Extract the [X, Y] coordinate from the center of the cell holding the provided text.  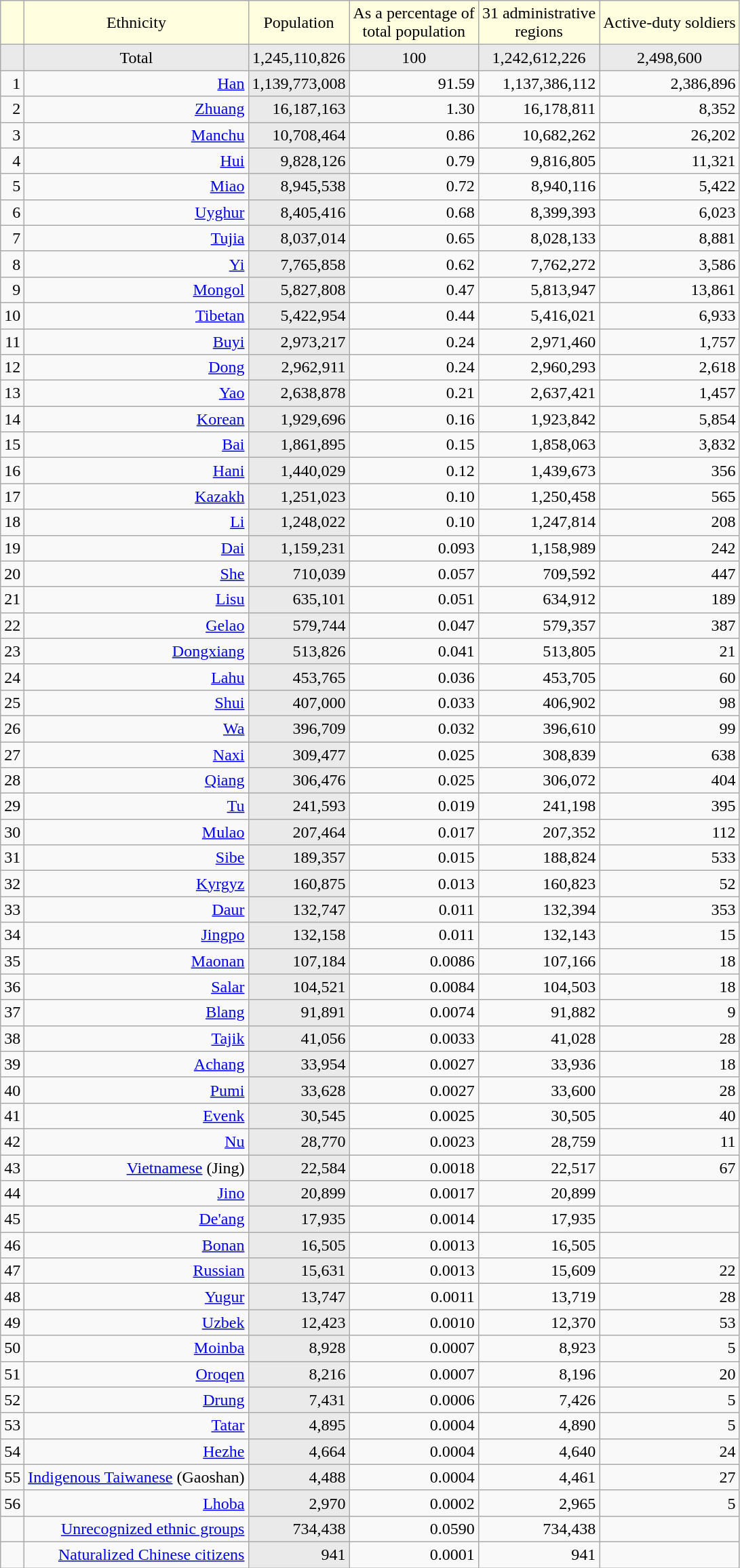
5,813,947 [539, 290]
8,352 [669, 109]
22,517 [539, 1167]
0.0011 [414, 1297]
7,765,858 [298, 264]
2,970 [298, 1503]
Sibe [136, 858]
0.0074 [414, 1013]
8,881 [669, 238]
51 [12, 1374]
31 [12, 858]
56 [12, 1503]
19 [12, 548]
54 [12, 1451]
17 [12, 496]
30 [12, 832]
1,440,029 [298, 471]
48 [12, 1297]
33,600 [539, 1090]
453,765 [298, 677]
Bai [136, 445]
387 [669, 625]
Gelao [136, 625]
104,521 [298, 987]
Kazakh [136, 496]
0.0006 [414, 1400]
1,858,063 [539, 445]
4,640 [539, 1451]
579,744 [298, 625]
1,137,386,112 [539, 83]
Lahu [136, 677]
Yugur [136, 1297]
0.15 [414, 445]
22,584 [298, 1167]
1,923,842 [539, 419]
3,586 [669, 264]
12,423 [298, 1322]
0.033 [414, 703]
208 [669, 522]
42 [12, 1141]
242 [669, 548]
15,631 [298, 1271]
8,940,116 [539, 187]
0.017 [414, 832]
30,545 [298, 1116]
396,610 [539, 728]
Tu [136, 806]
37 [12, 1013]
2 [12, 109]
638 [669, 755]
Daur [136, 909]
Hui [136, 161]
3 [12, 135]
0.0023 [414, 1141]
13,747 [298, 1297]
10,682,262 [539, 135]
2,971,460 [539, 341]
306,476 [298, 781]
Hani [136, 471]
2,618 [669, 368]
Naxi [136, 755]
8,216 [298, 1374]
34 [12, 935]
39 [12, 1064]
0.032 [414, 728]
241,198 [539, 806]
Han [136, 83]
Maonan [136, 961]
9,828,126 [298, 161]
13,719 [539, 1297]
6,933 [669, 315]
0.0018 [414, 1167]
10,708,464 [298, 135]
44 [12, 1194]
406,902 [539, 703]
132,158 [298, 935]
4,895 [298, 1426]
Qiang [136, 781]
Indigenous Taiwanese (Gaoshan) [136, 1477]
25 [12, 703]
Nu [136, 1141]
41,028 [539, 1038]
709,592 [539, 574]
38 [12, 1038]
0.0033 [414, 1038]
23 [12, 651]
7,431 [298, 1400]
Salar [136, 987]
16,187,163 [298, 109]
241,593 [298, 806]
4,488 [298, 1477]
16,178,811 [539, 109]
0.0084 [414, 987]
35 [12, 961]
306,072 [539, 781]
Russian [136, 1271]
634,912 [539, 600]
189 [669, 600]
132,143 [539, 935]
13 [12, 393]
0.86 [414, 135]
She [136, 574]
8,196 [539, 1374]
132,747 [298, 909]
28,770 [298, 1141]
Tatar [136, 1426]
0.019 [414, 806]
Pumi [136, 1090]
0.0010 [414, 1322]
0.79 [414, 161]
8,405,416 [298, 212]
160,875 [298, 884]
49 [12, 1322]
710,039 [298, 574]
0.0086 [414, 961]
Evenk [136, 1116]
Ethnicity [136, 23]
5,422 [669, 187]
3,832 [669, 445]
7,426 [539, 1400]
33 [12, 909]
0.0014 [414, 1219]
12,370 [539, 1322]
1 [12, 83]
0.015 [414, 858]
0.12 [414, 471]
99 [669, 728]
0.16 [414, 419]
Achang [136, 1064]
0.47 [414, 290]
Tujia [136, 238]
2,386,896 [669, 83]
2,498,600 [669, 58]
Yi [136, 264]
Moinba [136, 1348]
9,816,805 [539, 161]
6 [12, 212]
0.0001 [414, 1554]
104,503 [539, 987]
0.0017 [414, 1194]
15,609 [539, 1271]
207,464 [298, 832]
107,184 [298, 961]
11,321 [669, 161]
Dai [136, 548]
160,823 [539, 884]
Zhuang [136, 109]
16 [12, 471]
0.036 [414, 677]
5,416,021 [539, 315]
1,251,023 [298, 496]
2,637,421 [539, 393]
60 [669, 677]
Oroqen [136, 1374]
1,250,458 [539, 496]
0.047 [414, 625]
30,505 [539, 1116]
308,839 [539, 755]
5,827,808 [298, 290]
91.59 [414, 83]
0.72 [414, 187]
2,965 [539, 1503]
1,158,989 [539, 548]
Population [298, 23]
579,357 [539, 625]
Dong [136, 368]
0.0025 [414, 1116]
31 administrativeregions [539, 23]
356 [669, 471]
1,439,673 [539, 471]
De'ang [136, 1219]
189,357 [298, 858]
33,954 [298, 1064]
0.0590 [414, 1529]
Hezhe [136, 1451]
1,457 [669, 393]
8,945,538 [298, 187]
4,664 [298, 1451]
Total [136, 58]
0.057 [414, 574]
36 [12, 987]
533 [669, 858]
13,861 [669, 290]
Mulao [136, 832]
Uzbek [136, 1322]
14 [12, 419]
Unrecognized ethnic groups [136, 1529]
447 [669, 574]
107,166 [539, 961]
0.0002 [414, 1503]
Dongxiang [136, 651]
0.62 [414, 264]
8,928 [298, 1348]
32 [12, 884]
1,929,696 [298, 419]
26 [12, 728]
207,352 [539, 832]
41 [12, 1116]
Buyi [136, 341]
28,759 [539, 1141]
8 [12, 264]
98 [669, 703]
396,709 [298, 728]
Shui [136, 703]
Tibetan [136, 315]
1,861,895 [298, 445]
67 [669, 1167]
7 [12, 238]
Jingpo [136, 935]
1,139,773,008 [298, 83]
395 [669, 806]
0.44 [414, 315]
5,854 [669, 419]
1,757 [669, 341]
12 [12, 368]
Vietnamese (Jing) [136, 1167]
0.013 [414, 884]
407,000 [298, 703]
10 [12, 315]
Jino [136, 1194]
513,826 [298, 651]
Li [136, 522]
Lisu [136, 600]
Naturalized Chinese citizens [136, 1554]
0.041 [414, 651]
Drung [136, 1400]
353 [669, 909]
Bonan [136, 1245]
1.30 [414, 109]
Active-duty soldiers [669, 23]
1,245,110,826 [298, 58]
Mongol [136, 290]
Kyrgyz [136, 884]
47 [12, 1271]
Lhoba [136, 1503]
91,882 [539, 1013]
0.093 [414, 548]
Manchu [136, 135]
43 [12, 1167]
2,638,878 [298, 393]
5,422,954 [298, 315]
0.68 [414, 212]
132,394 [539, 909]
1,159,231 [298, 548]
1,247,814 [539, 522]
55 [12, 1477]
513,805 [539, 651]
4,461 [539, 1477]
404 [669, 781]
100 [414, 58]
Miao [136, 187]
As a percentage oftotal population [414, 23]
0.65 [414, 238]
46 [12, 1245]
0.051 [414, 600]
Yao [136, 393]
8,399,393 [539, 212]
188,824 [539, 858]
112 [669, 832]
Tajik [136, 1038]
2,962,911 [298, 368]
2,973,217 [298, 341]
453,705 [539, 677]
Korean [136, 419]
1,248,022 [298, 522]
33,936 [539, 1064]
41,056 [298, 1038]
8,037,014 [298, 238]
1,242,612,226 [539, 58]
6,023 [669, 212]
Uyghur [136, 212]
8,028,133 [539, 238]
29 [12, 806]
565 [669, 496]
2,960,293 [539, 368]
309,477 [298, 755]
50 [12, 1348]
26,202 [669, 135]
Blang [136, 1013]
33,628 [298, 1090]
45 [12, 1219]
7,762,272 [539, 264]
8,923 [539, 1348]
4,890 [539, 1426]
91,891 [298, 1013]
Wa [136, 728]
0.21 [414, 393]
4 [12, 161]
635,101 [298, 600]
